Find where the given text appears and provide that cell's center as (X, Y) coordinate. 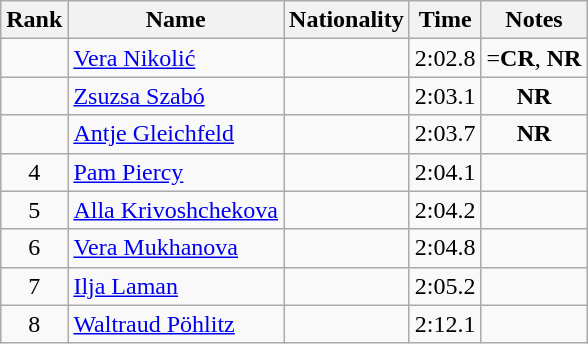
8 (34, 324)
2:03.7 (445, 134)
Name (176, 20)
Alla Krivoshchekova (176, 210)
Pam Piercy (176, 172)
Rank (34, 20)
=CR, NR (534, 58)
2:04.2 (445, 210)
Zsuzsa Szabó (176, 96)
Ilja Laman (176, 286)
2:05.2 (445, 286)
2:02.8 (445, 58)
4 (34, 172)
Vera Mukhanova (176, 248)
2:04.8 (445, 248)
2:04.1 (445, 172)
Notes (534, 20)
6 (34, 248)
7 (34, 286)
5 (34, 210)
Vera Nikolić (176, 58)
2:12.1 (445, 324)
Time (445, 20)
Waltraud Pöhlitz (176, 324)
Antje Gleichfeld (176, 134)
Nationality (347, 20)
2:03.1 (445, 96)
